Return (X, Y) of the center of cell containing provided text 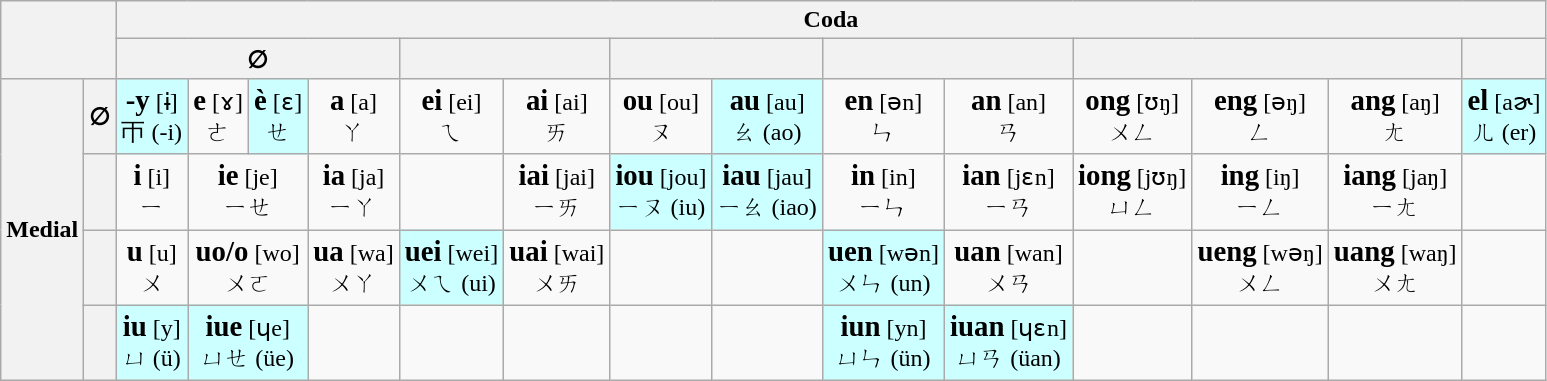
u [u]ㄨ (152, 268)
uang [waŋ]ㄨㄤ (1395, 268)
en [ən]ㄣ (883, 116)
i [i]ㄧ (152, 192)
ueng [wəŋ]ㄨㄥ (1260, 268)
-y [ɨ]ㄭ (-i) (152, 116)
eng [əŋ]ㄥ (1260, 116)
iun [yn]ㄩㄣ (ün) (883, 343)
ian [jɛn]ㄧㄢ (1009, 192)
uei [wei]ㄨㄟ (ui) (452, 268)
iai [jai]ㄧㄞ (557, 192)
uo/o [wo]ㄨㄛ (248, 268)
a [a]ㄚ (354, 116)
iang [jaŋ]ㄧㄤ (1395, 192)
au [au]ㄠ (ao) (767, 116)
iau [jau]ㄧㄠ (iao) (767, 192)
ing [iŋ]ㄧㄥ (1260, 192)
iuan [ɥɛn]ㄩㄢ (üan) (1009, 343)
Medial (42, 229)
iong [jʊŋ]ㄩㄥ (1132, 192)
ang [aŋ]ㄤ (1395, 116)
uen [wən]ㄨㄣ (un) (883, 268)
in [in]ㄧㄣ (883, 192)
e [ɤ]ㄜ (218, 116)
ou [ou]ㄡ (661, 116)
ie [je]ㄧㄝ (248, 192)
ei [ei]ㄟ (452, 116)
Coda (831, 20)
iue [ɥe]ㄩㄝ (üe) (248, 343)
iou [jou]ㄧㄡ (iu) (661, 192)
iu [y]ㄩ (ü) (152, 343)
an [an]ㄢ (1009, 116)
ong [ʊŋ]ㄨㄥ (1132, 116)
uan [wan]ㄨㄢ (1009, 268)
uai [wai]ㄨㄞ (557, 268)
el [aɚ]ㄦ (er) (1504, 116)
ai [ai]ㄞ (557, 116)
ia [ja]ㄧㄚ (354, 192)
ua [wa]ㄨㄚ (354, 268)
è [ɛ]ㄝ (278, 116)
